For the text-containing cell, return its midpoint in [X, Y] coordinate format. 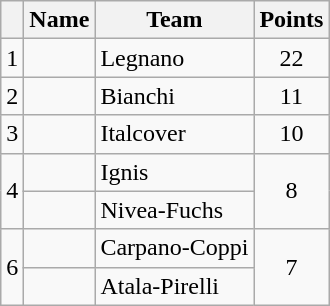
2 [12, 96]
Legnano [174, 58]
Points [292, 20]
Ignis [174, 172]
Nivea-Fuchs [174, 210]
Bianchi [174, 96]
3 [12, 134]
6 [12, 267]
22 [292, 58]
4 [12, 191]
8 [292, 191]
Atala-Pirelli [174, 286]
Team [174, 20]
7 [292, 267]
10 [292, 134]
Italcover [174, 134]
Carpano-Coppi [174, 248]
1 [12, 58]
11 [292, 96]
Name [60, 20]
